Return [x, y] of the center of cell containing provided text 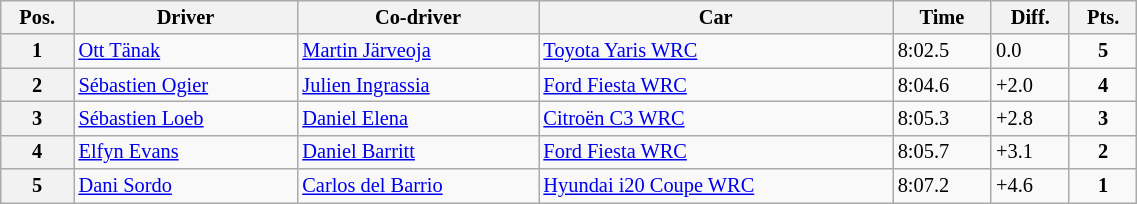
Co-driver [418, 17]
Citroën C3 WRC [716, 118]
0.0 [1030, 51]
Time [942, 17]
Pos. [38, 17]
Diff. [1030, 17]
Daniel Barritt [418, 152]
Pts. [1102, 17]
8:05.7 [942, 152]
8:02.5 [942, 51]
Ott Tänak [186, 51]
Daniel Elena [418, 118]
Carlos del Barrio [418, 186]
8:05.3 [942, 118]
8:07.2 [942, 186]
Julien Ingrassia [418, 85]
Sébastien Ogier [186, 85]
Dani Sordo [186, 186]
Car [716, 17]
8:04.6 [942, 85]
+2.8 [1030, 118]
Elfyn Evans [186, 152]
+2.0 [1030, 85]
Martin Järveoja [418, 51]
+3.1 [1030, 152]
+4.6 [1030, 186]
Driver [186, 17]
Toyota Yaris WRC [716, 51]
Hyundai i20 Coupe WRC [716, 186]
Sébastien Loeb [186, 118]
